For the text-containing cell, return its midpoint in (X, Y) coordinate format. 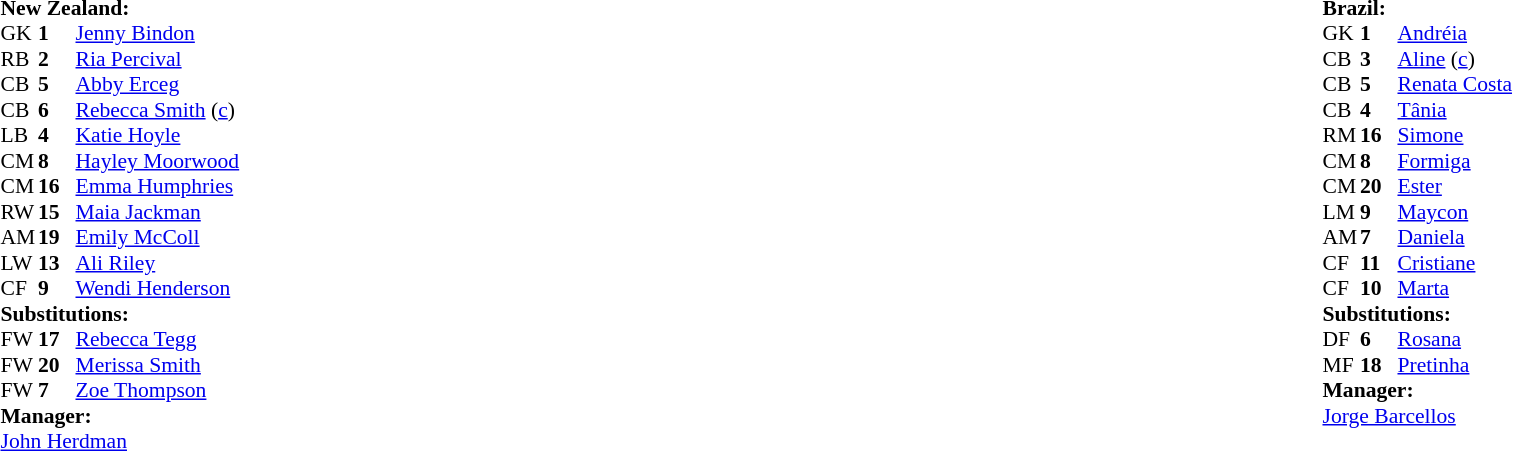
Katie Hoyle (158, 135)
Rebecca Tegg (158, 339)
Aline (c) (1454, 59)
LW (19, 263)
Rosana (1454, 339)
19 (57, 237)
Wendi Henderson (158, 289)
Tânia (1454, 110)
Ria Percival (158, 59)
Abby Erceg (158, 85)
DF (1341, 339)
Emma Humphries (158, 187)
Ali Riley (158, 263)
Hayley Moorwood (158, 161)
Renata Costa (1454, 85)
Maycon (1454, 212)
RW (19, 212)
2 (57, 59)
Pretinha (1454, 365)
Simone (1454, 135)
Cristiane (1454, 263)
11 (1379, 263)
18 (1379, 365)
Rebecca Smith (c) (158, 110)
RM (1341, 135)
13 (57, 263)
Zoe Thompson (158, 391)
MF (1341, 365)
Formiga (1454, 161)
LM (1341, 212)
15 (57, 212)
Jorge Barcellos (1417, 416)
Marta (1454, 289)
Andréia (1454, 33)
LB (19, 135)
Daniela (1454, 237)
10 (1379, 289)
3 (1379, 59)
17 (57, 339)
Merissa Smith (158, 365)
Ester (1454, 187)
Jenny Bindon (158, 33)
Emily McColl (158, 237)
RB (19, 59)
Maia Jackman (158, 212)
